Identify which cell holds the provided text, then report its (x, y) central coordinate. 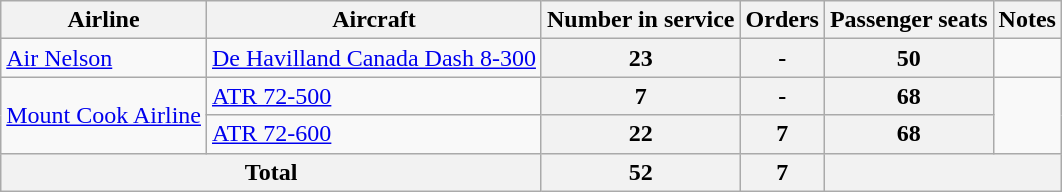
52 (640, 172)
Airline (104, 20)
22 (640, 134)
Air Nelson (104, 58)
Aircraft (374, 20)
Mount Cook Airline (104, 115)
23 (640, 58)
Total (272, 172)
De Havilland Canada Dash 8-300 (374, 58)
ATR 72-500 (374, 96)
Passenger seats (908, 20)
Orders (782, 20)
ATR 72-600 (374, 134)
50 (908, 58)
Notes (1027, 20)
Number in service (640, 20)
